Output the [X, Y] coordinate of the center of the cell containing the given text.  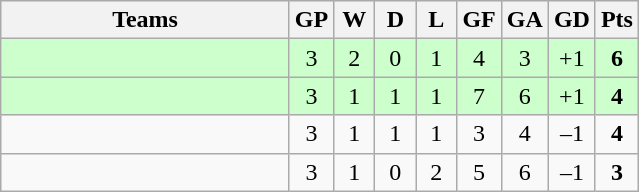
GA [524, 20]
5 [479, 172]
GP [311, 20]
7 [479, 96]
GF [479, 20]
D [396, 20]
Teams [146, 20]
GD [572, 20]
W [354, 20]
Pts [616, 20]
L [436, 20]
